Find where the given text appears and provide that cell's center as (X, Y) coordinate. 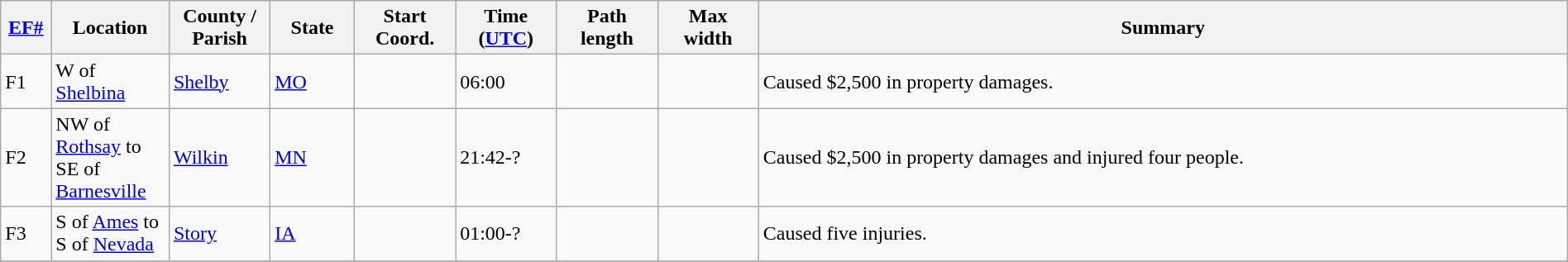
01:00-? (506, 233)
Summary (1163, 28)
06:00 (506, 81)
F1 (26, 81)
NW of Rothsay to SE of Barnesville (111, 157)
Wilkin (219, 157)
Time (UTC) (506, 28)
F3 (26, 233)
Start Coord. (404, 28)
F2 (26, 157)
Caused five injuries. (1163, 233)
Story (219, 233)
W of Shelbina (111, 81)
Caused $2,500 in property damages. (1163, 81)
State (313, 28)
Path length (607, 28)
County / Parish (219, 28)
Max width (708, 28)
IA (313, 233)
S of Ames to S of Nevada (111, 233)
EF# (26, 28)
Shelby (219, 81)
Location (111, 28)
MN (313, 157)
Caused $2,500 in property damages and injured four people. (1163, 157)
MO (313, 81)
21:42-? (506, 157)
